Detect which cell encompasses the target text, then output its [x, y] center coordinate. 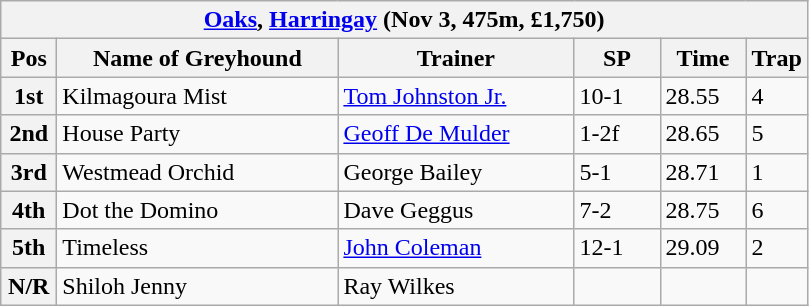
House Party [198, 134]
12-1 [617, 248]
1st [29, 96]
George Bailey [456, 172]
7-2 [617, 210]
Westmead Orchid [198, 172]
Tom Johnston Jr. [456, 96]
SP [617, 58]
Pos [29, 58]
2 [776, 248]
5 [776, 134]
6 [776, 210]
10-1 [617, 96]
Dot the Domino [198, 210]
1 [776, 172]
Timeless [198, 248]
1-2f [617, 134]
Name of Greyhound [198, 58]
28.65 [703, 134]
2nd [29, 134]
28.71 [703, 172]
Trap [776, 58]
28.55 [703, 96]
Shiloh Jenny [198, 286]
N/R [29, 286]
Dave Geggus [456, 210]
5th [29, 248]
3rd [29, 172]
Time [703, 58]
29.09 [703, 248]
Geoff De Mulder [456, 134]
Kilmagoura Mist [198, 96]
Oaks, Harringay (Nov 3, 475m, £1,750) [404, 20]
28.75 [703, 210]
John Coleman [456, 248]
4 [776, 96]
4th [29, 210]
Ray Wilkes [456, 286]
5-1 [617, 172]
Trainer [456, 58]
